Provide the (X, Y) coordinate of the cell's center where the given text is located.  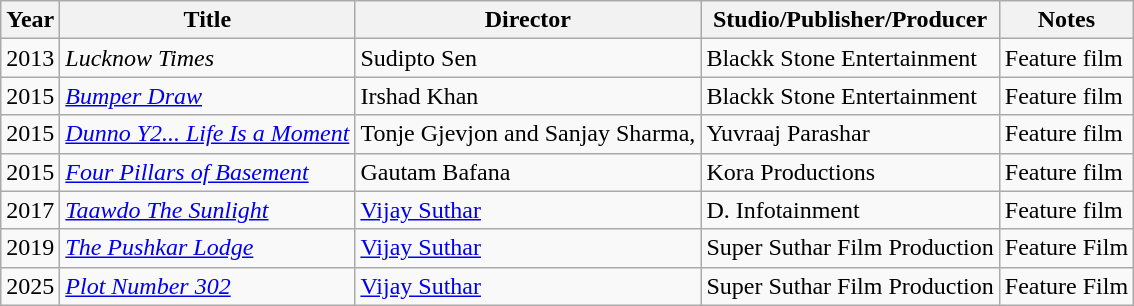
2017 (30, 210)
Year (30, 20)
Studio/Publisher/Producer (850, 20)
Yuvraaj Parashar (850, 134)
Bumper Draw (208, 96)
2019 (30, 248)
Title (208, 20)
Tonje Gjevjon and Sanjay Sharma, (528, 134)
Plot Number 302 (208, 286)
Taawdo The Sunlight (208, 210)
Gautam Bafana (528, 172)
Kora Productions (850, 172)
Lucknow Times (208, 58)
Director (528, 20)
Sudipto Sen (528, 58)
2025 (30, 286)
Notes (1066, 20)
D. Infotainment (850, 210)
Irshad Khan (528, 96)
Dunno Y2... Life Is a Moment (208, 134)
Four Pillars of Basement (208, 172)
The Pushkar Lodge (208, 248)
2013 (30, 58)
